Scan for the cell matching the given text and deliver its [x, y] coordinate at center. 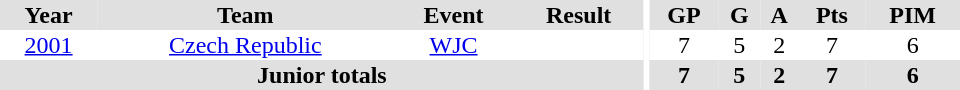
Junior totals [322, 75]
Event [454, 15]
A [780, 15]
Result [579, 15]
2001 [48, 45]
Year [48, 15]
WJC [454, 45]
Czech Republic [245, 45]
GP [684, 15]
Pts [832, 15]
G [740, 15]
PIM [912, 15]
Team [245, 15]
